Return the (X, Y) coordinate for the center point of the cell that contains the specified text.  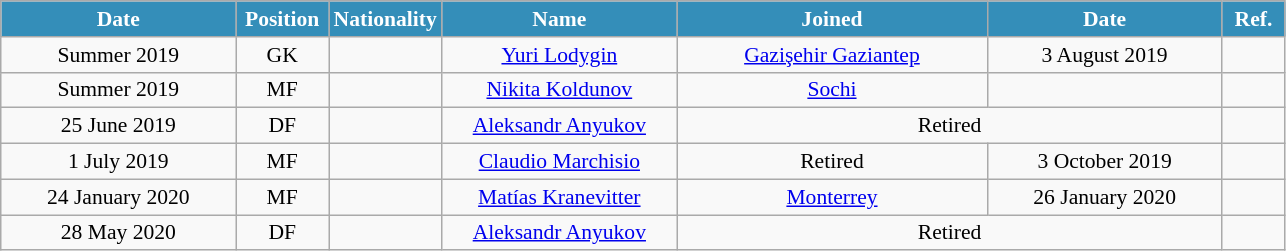
Monterrey (832, 197)
3 October 2019 (1104, 162)
GK (282, 55)
Matías Kranevitter (560, 197)
28 May 2020 (118, 233)
Position (282, 19)
Ref. (1254, 19)
Joined (832, 19)
Yuri Lodygin (560, 55)
Nationality (384, 19)
Sochi (832, 90)
Nikita Koldunov (560, 90)
24 January 2020 (118, 197)
Claudio Marchisio (560, 162)
Name (560, 19)
3 August 2019 (1104, 55)
1 July 2019 (118, 162)
Gazişehir Gaziantep (832, 55)
25 June 2019 (118, 126)
26 January 2020 (1104, 197)
